Return [x, y] of the center of cell containing provided text 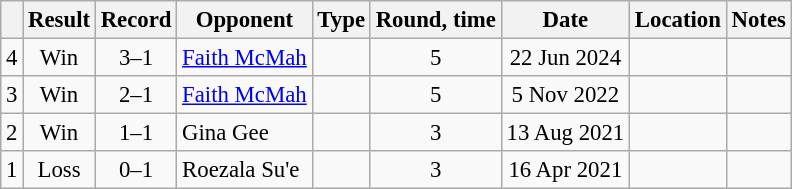
16 Apr 2021 [565, 170]
Location [678, 20]
Gina Gee [244, 133]
Record [136, 20]
5 Nov 2022 [565, 95]
Type [341, 20]
Round, time [436, 20]
Result [60, 20]
13 Aug 2021 [565, 133]
3–1 [136, 58]
2–1 [136, 95]
Roezala Su'e [244, 170]
Opponent [244, 20]
Loss [60, 170]
1–1 [136, 133]
Date [565, 20]
2 [12, 133]
0–1 [136, 170]
1 [12, 170]
22 Jun 2024 [565, 58]
Notes [758, 20]
4 [12, 58]
